Provide the [X, Y] coordinate of the cell's center where the given text is located.  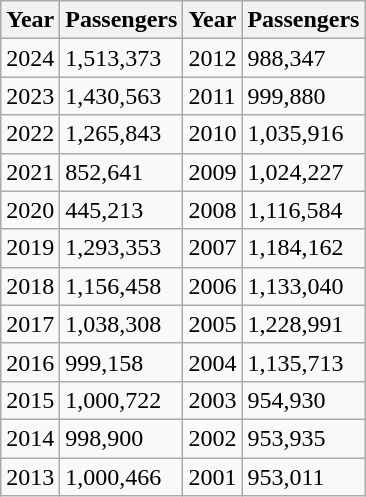
2013 [30, 477]
852,641 [122, 172]
954,930 [304, 400]
2001 [212, 477]
2017 [30, 324]
999,158 [122, 362]
1,038,308 [122, 324]
1,293,353 [122, 248]
1,024,227 [304, 172]
1,035,916 [304, 134]
2005 [212, 324]
2022 [30, 134]
1,513,373 [122, 58]
999,880 [304, 96]
998,900 [122, 438]
1,000,466 [122, 477]
2020 [30, 210]
2004 [212, 362]
953,011 [304, 477]
2003 [212, 400]
2021 [30, 172]
1,133,040 [304, 286]
2014 [30, 438]
1,156,458 [122, 286]
2023 [30, 96]
2016 [30, 362]
1,184,162 [304, 248]
1,430,563 [122, 96]
2024 [30, 58]
1,116,584 [304, 210]
2019 [30, 248]
1,000,722 [122, 400]
2018 [30, 286]
953,935 [304, 438]
2015 [30, 400]
1,228,991 [304, 324]
445,213 [122, 210]
2012 [212, 58]
1,135,713 [304, 362]
2010 [212, 134]
1,265,843 [122, 134]
2007 [212, 248]
2009 [212, 172]
988,347 [304, 58]
2008 [212, 210]
2006 [212, 286]
2011 [212, 96]
2002 [212, 438]
